Output the [x, y] coordinate of the center of the cell containing the given text.  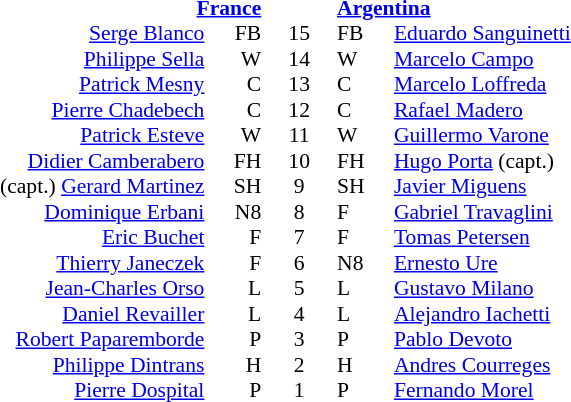
5 [299, 289]
3 [299, 339]
10 [299, 161]
4 [299, 314]
2 [299, 365]
9 [299, 187]
8 [299, 212]
6 [299, 263]
7 [299, 237]
14 [299, 59]
15 [299, 33]
11 [299, 135]
13 [299, 85]
12 [299, 110]
